Determine the (x, y) coordinate at the center of the cell enclosing the given text.  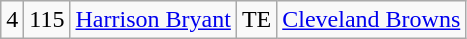
Cleveland Browns (372, 20)
TE (256, 20)
Harrison Bryant (153, 20)
4 (12, 20)
115 (47, 20)
